Capture the cell that displays the provided text and extract its [x, y] central coordinate. 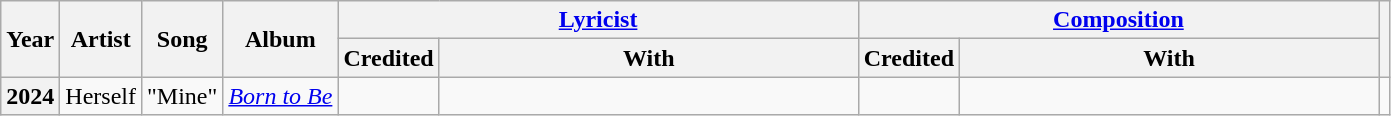
"Mine" [182, 96]
Song [182, 39]
Album [280, 39]
Lyricist [598, 20]
Born to Be [280, 96]
Composition [1118, 20]
Herself [101, 96]
2024 [30, 96]
Year [30, 39]
Artist [101, 39]
